Identify which cell holds the provided text, then report its (x, y) central coordinate. 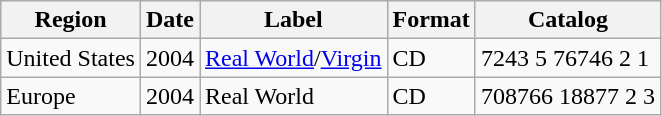
Label (294, 20)
7243 5 76746 2 1 (568, 58)
Real World (294, 96)
United States (71, 58)
708766 18877 2 3 (568, 96)
Date (170, 20)
Catalog (568, 20)
Format (431, 20)
Europe (71, 96)
Region (71, 20)
Real World/Virgin (294, 58)
